Find where the given text appears and provide that cell's center as (x, y) coordinate. 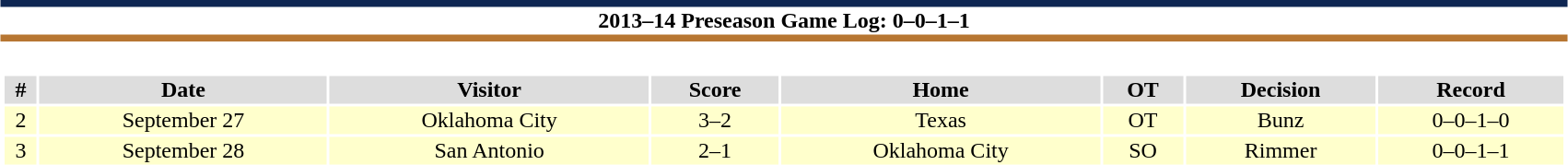
3–2 (715, 121)
Visitor (489, 89)
Date (183, 89)
# (20, 89)
Decision (1281, 89)
San Antonio (489, 150)
SO (1142, 150)
Texas (941, 121)
2–1 (715, 150)
September 28 (183, 150)
3 (20, 150)
Rimmer (1281, 150)
Record (1470, 89)
September 27 (183, 121)
Score (715, 89)
0–0–1–1 (1470, 150)
0–0–1–0 (1470, 121)
Home (941, 89)
2013–14 Preseason Game Log: 0–0–1–1 (784, 20)
Bunz (1281, 121)
2 (20, 121)
